Detect which cell encompasses the target text, then output its (X, Y) center coordinate. 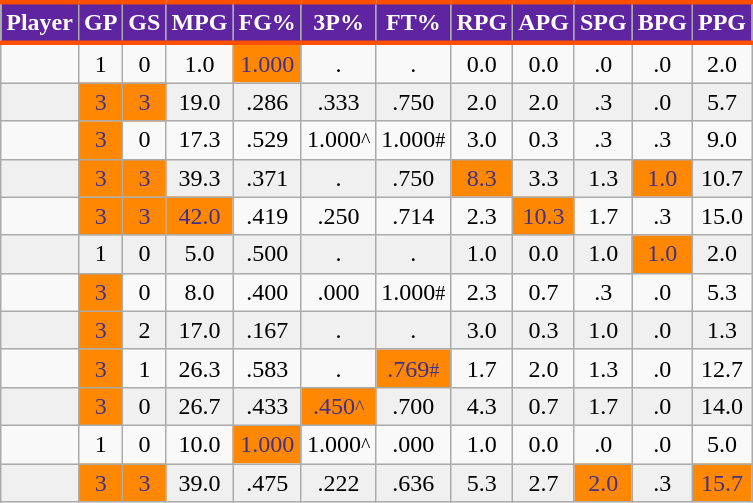
3P% (338, 22)
10.0 (200, 444)
.475 (267, 483)
5.7 (722, 102)
.222 (338, 483)
2.7 (544, 483)
RPG (482, 22)
8.0 (200, 292)
39.3 (200, 178)
15.0 (722, 216)
MPG (200, 22)
2 (144, 330)
4.3 (482, 406)
.371 (267, 178)
.636 (414, 483)
8.3 (482, 178)
3.3 (544, 178)
26.3 (200, 368)
.250 (338, 216)
17.0 (200, 330)
GP (100, 22)
.714 (414, 216)
10.7 (722, 178)
39.0 (200, 483)
42.0 (200, 216)
17.3 (200, 140)
.450^ (338, 406)
.286 (267, 102)
GS (144, 22)
10.3 (544, 216)
14.0 (722, 406)
BPG (662, 22)
.167 (267, 330)
.769# (414, 368)
12.7 (722, 368)
.400 (267, 292)
.583 (267, 368)
Player (40, 22)
APG (544, 22)
.433 (267, 406)
.700 (414, 406)
.333 (338, 102)
15.7 (722, 483)
FT% (414, 22)
SPG (603, 22)
.419 (267, 216)
19.0 (200, 102)
.529 (267, 140)
FG% (267, 22)
9.0 (722, 140)
26.7 (200, 406)
.500 (267, 254)
PPG (722, 22)
